Scan for the cell matching the given text and deliver its [x, y] coordinate at center. 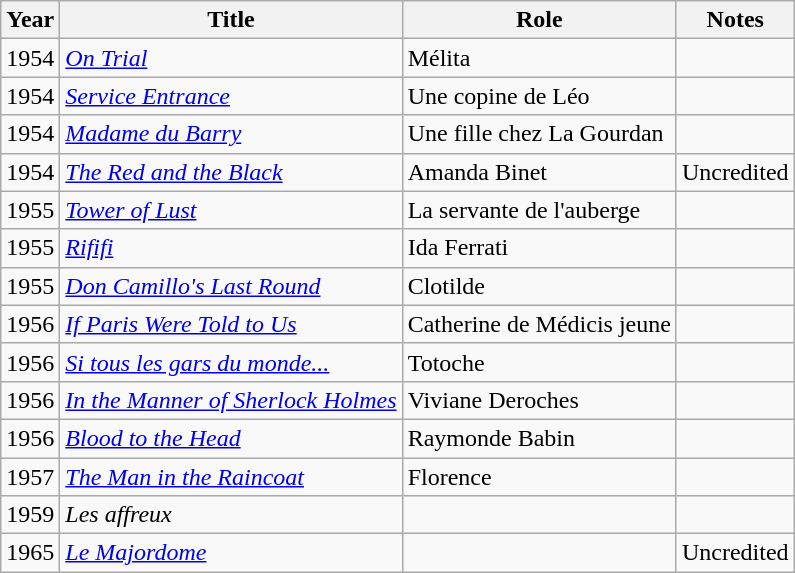
Rififi [231, 248]
Viviane Deroches [539, 400]
Mélita [539, 58]
On Trial [231, 58]
Le Majordome [231, 553]
1959 [30, 515]
Une copine de Léo [539, 96]
The Man in the Raincoat [231, 477]
Title [231, 20]
1957 [30, 477]
If Paris Were Told to Us [231, 324]
1965 [30, 553]
The Red and the Black [231, 172]
Notes [735, 20]
Tower of Lust [231, 210]
Ida Ferrati [539, 248]
Catherine de Médicis jeune [539, 324]
Les affreux [231, 515]
In the Manner of Sherlock Holmes [231, 400]
Year [30, 20]
Une fille chez La Gourdan [539, 134]
Service Entrance [231, 96]
Don Camillo's Last Round [231, 286]
Role [539, 20]
Totoche [539, 362]
Clotilde [539, 286]
Si tous les gars du monde... [231, 362]
Blood to the Head [231, 438]
Amanda Binet [539, 172]
Florence [539, 477]
La servante de l'auberge [539, 210]
Madame du Barry [231, 134]
Raymonde Babin [539, 438]
